Detect which cell encompasses the target text, then output its (X, Y) center coordinate. 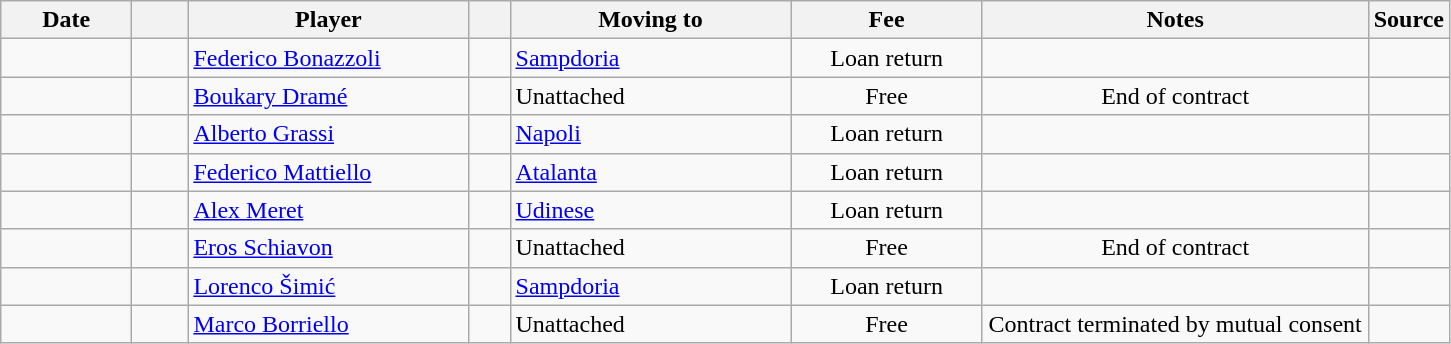
Marco Borriello (328, 324)
Federico Mattiello (328, 172)
Fee (886, 20)
Moving to (650, 20)
Lorenco Šimić (328, 286)
Alex Meret (328, 210)
Udinese (650, 210)
Contract terminated by mutual consent (1175, 324)
Source (1408, 20)
Boukary Dramé (328, 96)
Eros Schiavon (328, 248)
Napoli (650, 134)
Player (328, 20)
Atalanta (650, 172)
Federico Bonazzoli (328, 58)
Alberto Grassi (328, 134)
Notes (1175, 20)
Date (66, 20)
